From the cell containing the given text, extract its center point as (X, Y) coordinate. 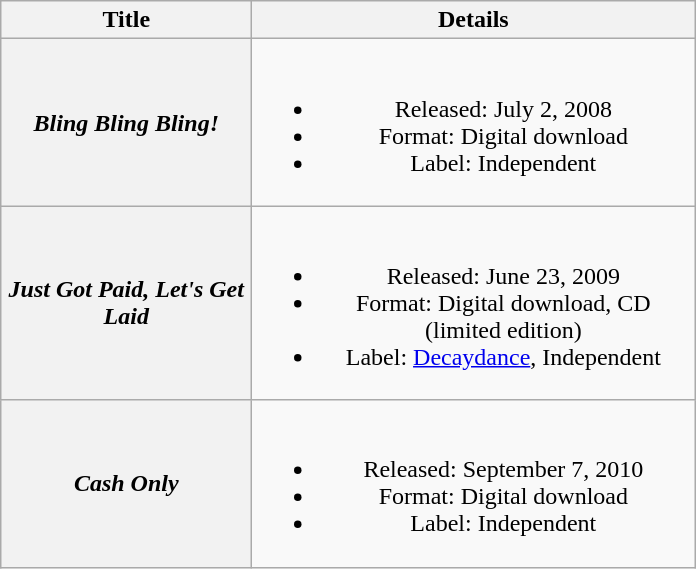
Bling Bling Bling! (126, 122)
Just Got Paid, Let's Get Laid (126, 303)
Released: September 7, 2010Format: Digital downloadLabel: Independent (474, 484)
Details (474, 20)
Released: June 23, 2009Format: Digital download, CD (limited edition)Label: Decaydance, Independent (474, 303)
Cash Only (126, 484)
Title (126, 20)
Released: July 2, 2008Format: Digital downloadLabel: Independent (474, 122)
